For the text-containing cell, return its midpoint in (x, y) coordinate format. 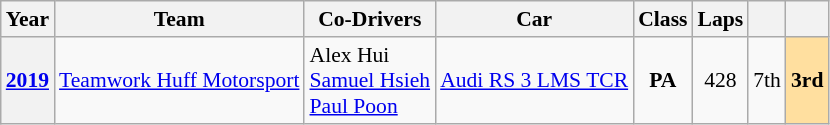
Audi RS 3 LMS TCR (534, 80)
Teamwork Huff Motorsport (179, 80)
PA (662, 80)
Year (28, 19)
3rd (808, 80)
Class (662, 19)
Co-Drivers (370, 19)
Car (534, 19)
428 (721, 80)
Team (179, 19)
Laps (721, 19)
7th (767, 80)
2019 (28, 80)
Alex Hui Samuel Hsieh Paul Poon (370, 80)
